Output the (X, Y) coordinate of the center of the cell containing the given text.  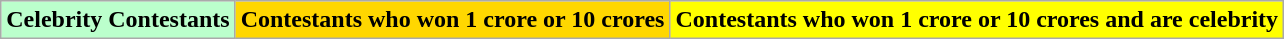
Contestants who won 1 crore or 10 crores and are celebrity (977, 20)
Contestants who won 1 crore or 10 crores (452, 20)
Celebrity Contestants (118, 20)
